Locate the cell with the specified text and output its (x, y) center coordinate. 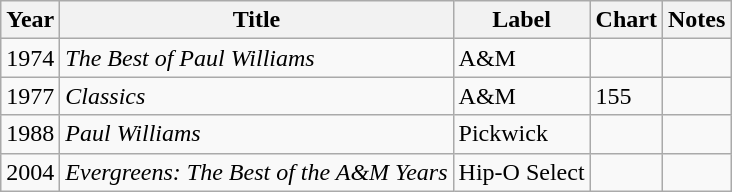
155 (626, 96)
Chart (626, 20)
1977 (30, 96)
Title (256, 20)
Classics (256, 96)
The Best of Paul Williams (256, 58)
Hip-O Select (522, 172)
1974 (30, 58)
Notes (696, 20)
2004 (30, 172)
1988 (30, 134)
Pickwick (522, 134)
Year (30, 20)
Evergreens: The Best of the A&M Years (256, 172)
Paul Williams (256, 134)
Label (522, 20)
